Output the [x, y] coordinate of the center of the cell containing the given text.  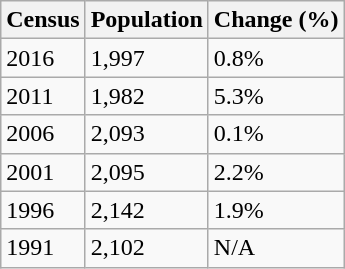
1996 [43, 210]
N/A [276, 248]
2,093 [146, 134]
Census [43, 20]
1,982 [146, 96]
0.8% [276, 58]
1,997 [146, 58]
Population [146, 20]
Change (%) [276, 20]
5.3% [276, 96]
2001 [43, 172]
2.2% [276, 172]
2,102 [146, 248]
2,095 [146, 172]
2016 [43, 58]
1.9% [276, 210]
2006 [43, 134]
2,142 [146, 210]
0.1% [276, 134]
1991 [43, 248]
2011 [43, 96]
